Scan for the cell matching the given text and deliver its (x, y) coordinate at center. 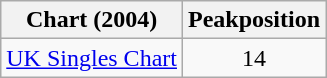
14 (254, 58)
Peakposition (254, 20)
Chart (2004) (92, 20)
UK Singles Chart (92, 58)
